Detect which cell encompasses the target text, then output its [X, Y] center coordinate. 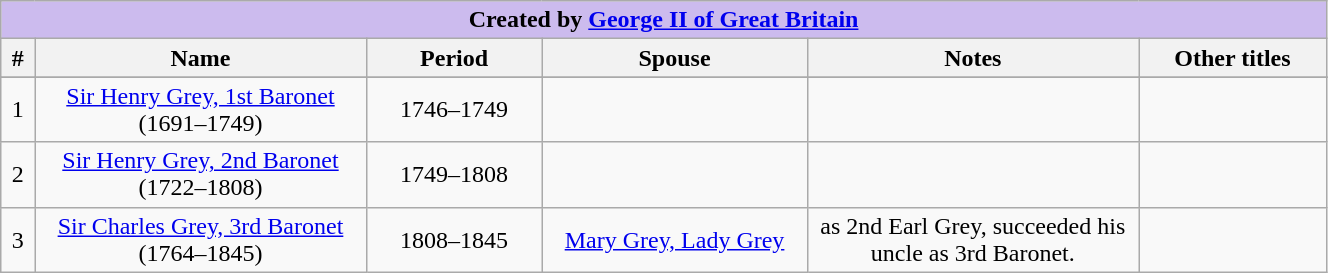
# [18, 58]
Other titles [1232, 58]
Sir Charles Grey, 3rd Baronet(1764–1845) [200, 240]
Notes [972, 58]
1749–1808 [454, 174]
Created by George II of Great Britain [664, 20]
1746–1749 [454, 110]
Sir Henry Grey, 1st Baronet(1691–1749) [200, 110]
Mary Grey, Lady Grey [674, 240]
Name [200, 58]
1 [18, 110]
1808–1845 [454, 240]
3 [18, 240]
Sir Henry Grey, 2nd Baronet(1722–1808) [200, 174]
as 2nd Earl Grey, succeeded his uncle as 3rd Baronet. [972, 240]
2 [18, 174]
Spouse [674, 58]
Period [454, 58]
